Scan for the cell matching the given text and deliver its [x, y] coordinate at center. 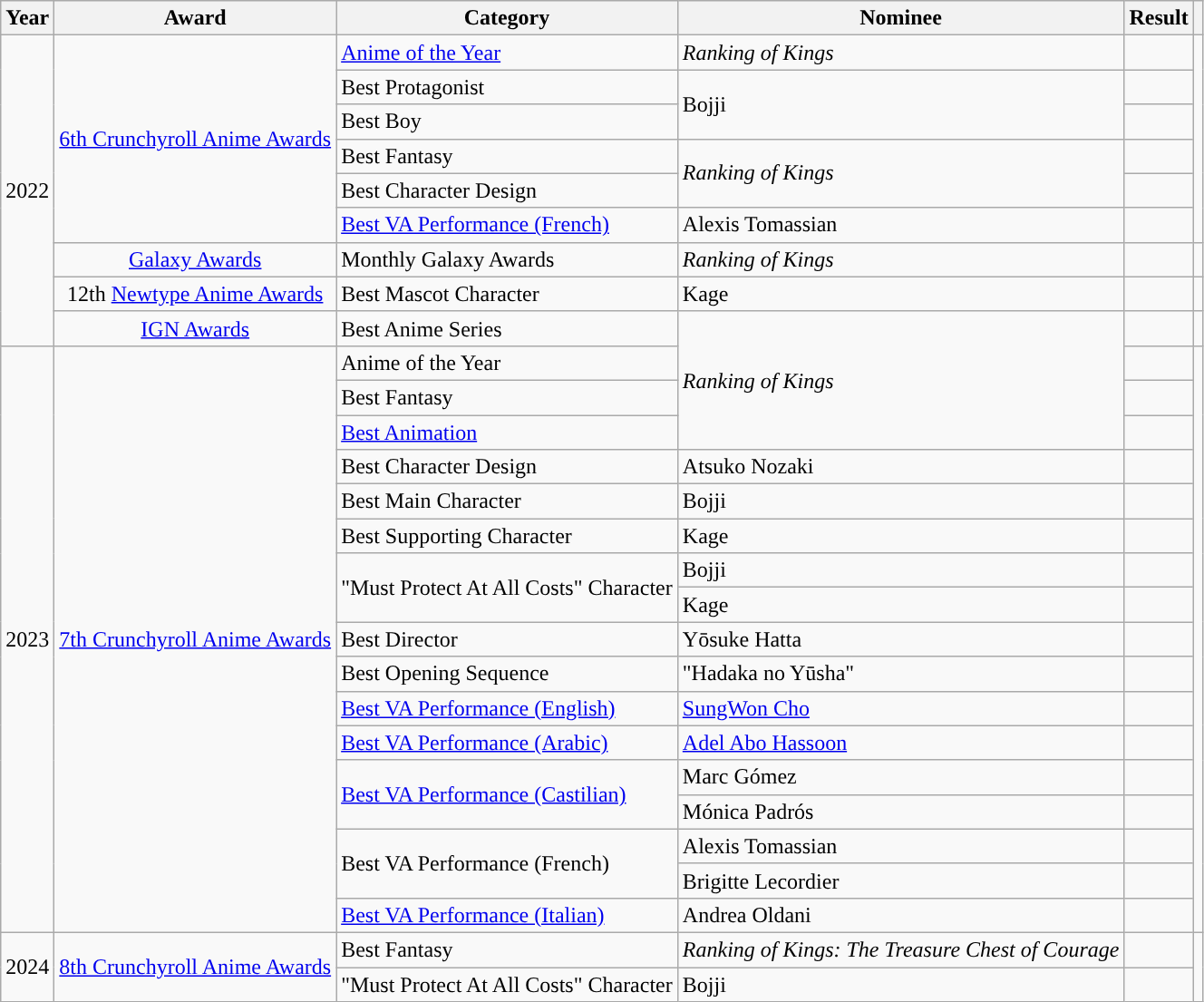
6th Crunchyroll Anime Awards [196, 139]
Yōsuke Hatta [901, 639]
Best Supporting Character [508, 536]
SungWon Cho [901, 708]
Category [508, 18]
"Hadaka no Yūsha" [901, 674]
8th Crunchyroll Anime Awards [196, 967]
Best Main Character [508, 501]
Adel Abo Hassoon [901, 743]
Best VA Performance (Italian) [508, 915]
Best Animation [508, 433]
Best Mascot Character [508, 294]
Best Anime Series [508, 328]
Result [1159, 18]
Brigitte Lecordier [901, 880]
Best VA Performance (English) [508, 708]
Award [196, 18]
Mónica Padrós [901, 812]
Best Protagonist [508, 87]
IGN Awards [196, 328]
Best Director [508, 639]
Ranking of Kings: The Treasure Chest of Courage [901, 949]
7th Crunchyroll Anime Awards [196, 638]
Year [27, 18]
Atsuko Nozaki [901, 467]
Best VA Performance (Castilian) [508, 794]
Best Boy [508, 122]
Monthly Galaxy Awards [508, 259]
2023 [27, 638]
2022 [27, 190]
Andrea Oldani [901, 915]
2024 [27, 967]
Best VA Performance (Arabic) [508, 743]
12th Newtype Anime Awards [196, 294]
Best Opening Sequence [508, 674]
Marc Gómez [901, 777]
Galaxy Awards [196, 259]
Nominee [901, 18]
